Scan for the cell matching the given text and deliver its (x, y) coordinate at center. 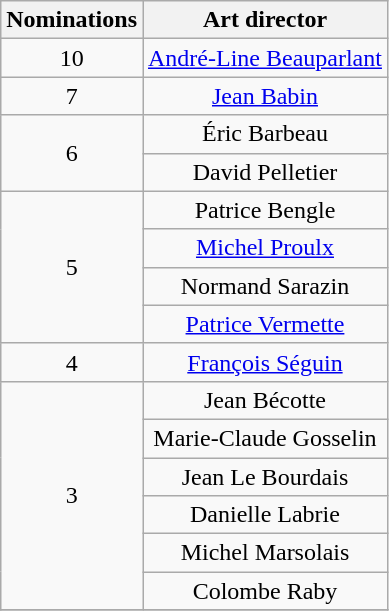
Art director (264, 20)
5 (72, 267)
3 (72, 495)
10 (72, 58)
4 (72, 362)
Michel Marsolais (264, 553)
Jean Le Bourdais (264, 477)
Michel Proulx (264, 248)
François Séguin (264, 362)
David Pelletier (264, 172)
Patrice Bengle (264, 210)
7 (72, 96)
Colombe Raby (264, 591)
Normand Sarazin (264, 286)
Danielle Labrie (264, 515)
Patrice Vermette (264, 324)
Jean Babin (264, 96)
Jean Bécotte (264, 400)
6 (72, 153)
Nominations (72, 20)
Éric Barbeau (264, 134)
Marie-Claude Gosselin (264, 438)
André-Line Beauparlant (264, 58)
